Return (X, Y) of the center of cell containing provided text 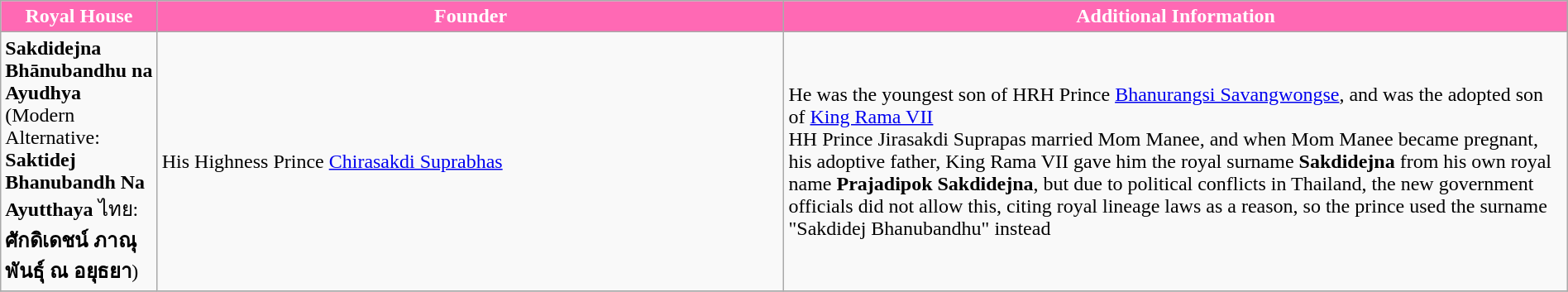
Founder (471, 17)
Sakdidejna Bhānubandhu na Ayudhya (Modern Alternative: Saktidej Bhanubandh Na Ayutthaya ไทย: ศักดิเดชน์ ภาณุพันธุ์ ณ อยุธยา) (79, 162)
Royal House (79, 17)
Additional Information (1176, 17)
His Highness Prince Chirasakdi Suprabhas (471, 162)
